Detect which cell encompasses the target text, then output its [x, y] center coordinate. 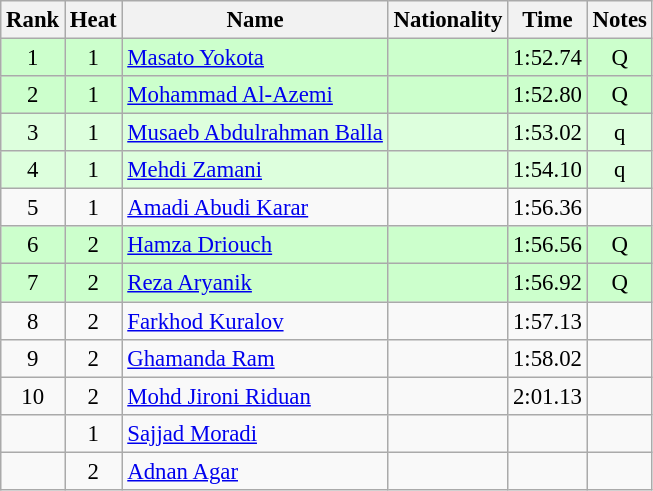
Sajjad Moradi [255, 433]
1:57.13 [548, 321]
Rank [33, 20]
Farkhod Kuralov [255, 321]
Heat [94, 20]
Nationality [448, 20]
5 [33, 208]
1:56.92 [548, 283]
Name [255, 20]
1:52.74 [548, 58]
Adnan Agar [255, 471]
2:01.13 [548, 396]
10 [33, 396]
Ghamanda Ram [255, 358]
1:53.02 [548, 133]
Mohammad Al-Azemi [255, 95]
Time [548, 20]
Musaeb Abdulrahman Balla [255, 133]
1:56.56 [548, 245]
Mohd Jironi Riduan [255, 396]
9 [33, 358]
4 [33, 170]
Mehdi Zamani [255, 170]
8 [33, 321]
3 [33, 133]
1:52.80 [548, 95]
6 [33, 245]
Notes [620, 20]
1:58.02 [548, 358]
Amadi Abudi Karar [255, 208]
1:54.10 [548, 170]
7 [33, 283]
Reza Aryanik [255, 283]
Hamza Driouch [255, 245]
1:56.36 [548, 208]
Masato Yokota [255, 58]
